Determine the (X, Y) coordinate at the center of the cell enclosing the given text.  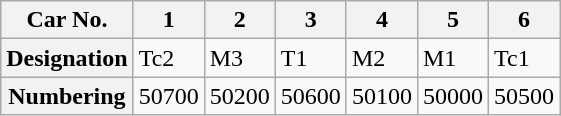
M3 (240, 58)
50000 (452, 96)
50200 (240, 96)
5 (452, 20)
Numbering (67, 96)
50700 (168, 96)
50500 (524, 96)
50100 (382, 96)
6 (524, 20)
M1 (452, 58)
Tc2 (168, 58)
Car No. (67, 20)
Designation (67, 58)
T1 (310, 58)
M2 (382, 58)
3 (310, 20)
1 (168, 20)
Tc1 (524, 58)
4 (382, 20)
2 (240, 20)
50600 (310, 96)
